Locate the cell with the specified text and output its (x, y) center coordinate. 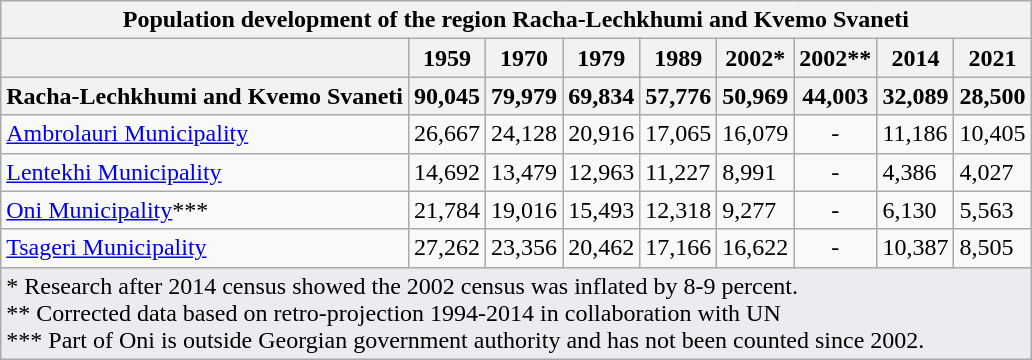
21,784 (448, 210)
1989 (678, 58)
1970 (524, 58)
1959 (448, 58)
11,186 (916, 134)
28,500 (992, 96)
44,003 (836, 96)
20,462 (602, 248)
50,969 (756, 96)
10,405 (992, 134)
Oni Municipality*** (205, 210)
79,979 (524, 96)
11,227 (678, 172)
Racha-Lechkhumi and Kvemo Svaneti (205, 96)
15,493 (602, 210)
9,277 (756, 210)
2002** (836, 58)
2014 (916, 58)
32,089 (916, 96)
19,016 (524, 210)
17,166 (678, 248)
12,963 (602, 172)
23,356 (524, 248)
17,065 (678, 134)
69,834 (602, 96)
24,128 (524, 134)
16,079 (756, 134)
90,045 (448, 96)
Ambrolauri Municipality (205, 134)
14,692 (448, 172)
16,622 (756, 248)
26,667 (448, 134)
Population development of the region Racha-Lechkhumi and Kvemo Svaneti (516, 20)
8,505 (992, 248)
4,027 (992, 172)
2021 (992, 58)
27,262 (448, 248)
1979 (602, 58)
4,386 (916, 172)
12,318 (678, 210)
5,563 (992, 210)
57,776 (678, 96)
Tsageri Municipality (205, 248)
2002* (756, 58)
20,916 (602, 134)
10,387 (916, 248)
13,479 (524, 172)
Lentekhi Municipality (205, 172)
6,130 (916, 210)
8,991 (756, 172)
